Determine the (x, y) coordinate at the center of the cell enclosing the given text.  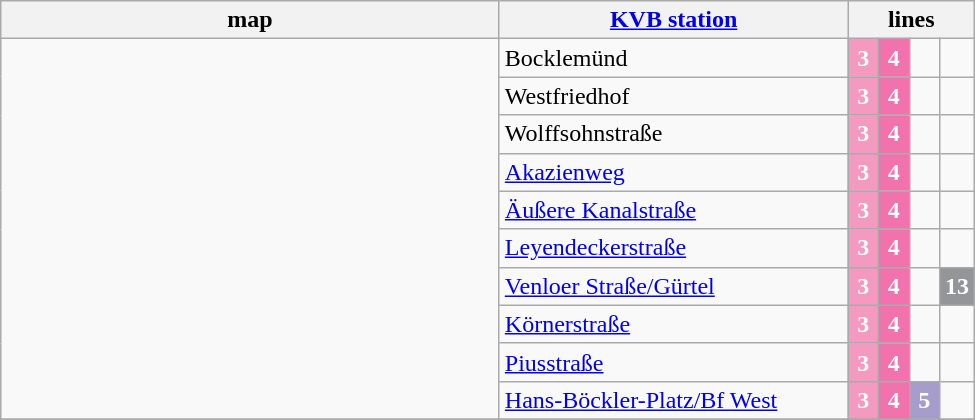
Äußere Kanalstraße (674, 210)
Akazienweg (674, 172)
Venloer Straße/Gürtel (674, 286)
KVB station (674, 20)
Bocklemünd (674, 58)
Leyendeckerstraße (674, 248)
5 (924, 400)
Wolffsohnstraße (674, 134)
Körnerstraße (674, 324)
Hans-Böckler-Platz/Bf West (674, 400)
13 (958, 286)
map (250, 20)
Westfriedhof (674, 96)
lines (912, 20)
Piusstraße (674, 362)
